Detect which cell encompasses the target text, then output its (x, y) center coordinate. 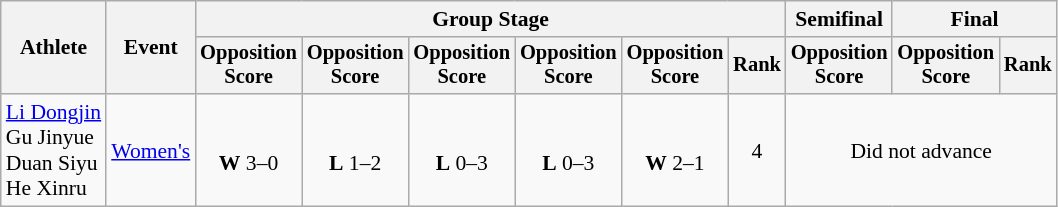
Li DongjinGu JinyueDuan SiyuHe Xinru (54, 150)
L 1–2 (356, 150)
4 (757, 150)
W 3–0 (248, 150)
Event (150, 48)
Athlete (54, 48)
Did not advance (922, 150)
Women's (150, 150)
W 2–1 (676, 150)
Final (974, 19)
Group Stage (490, 19)
Semifinal (840, 19)
